Pinpoint the cell where the given text exists, returning its (X, Y) midpoint coordinate. 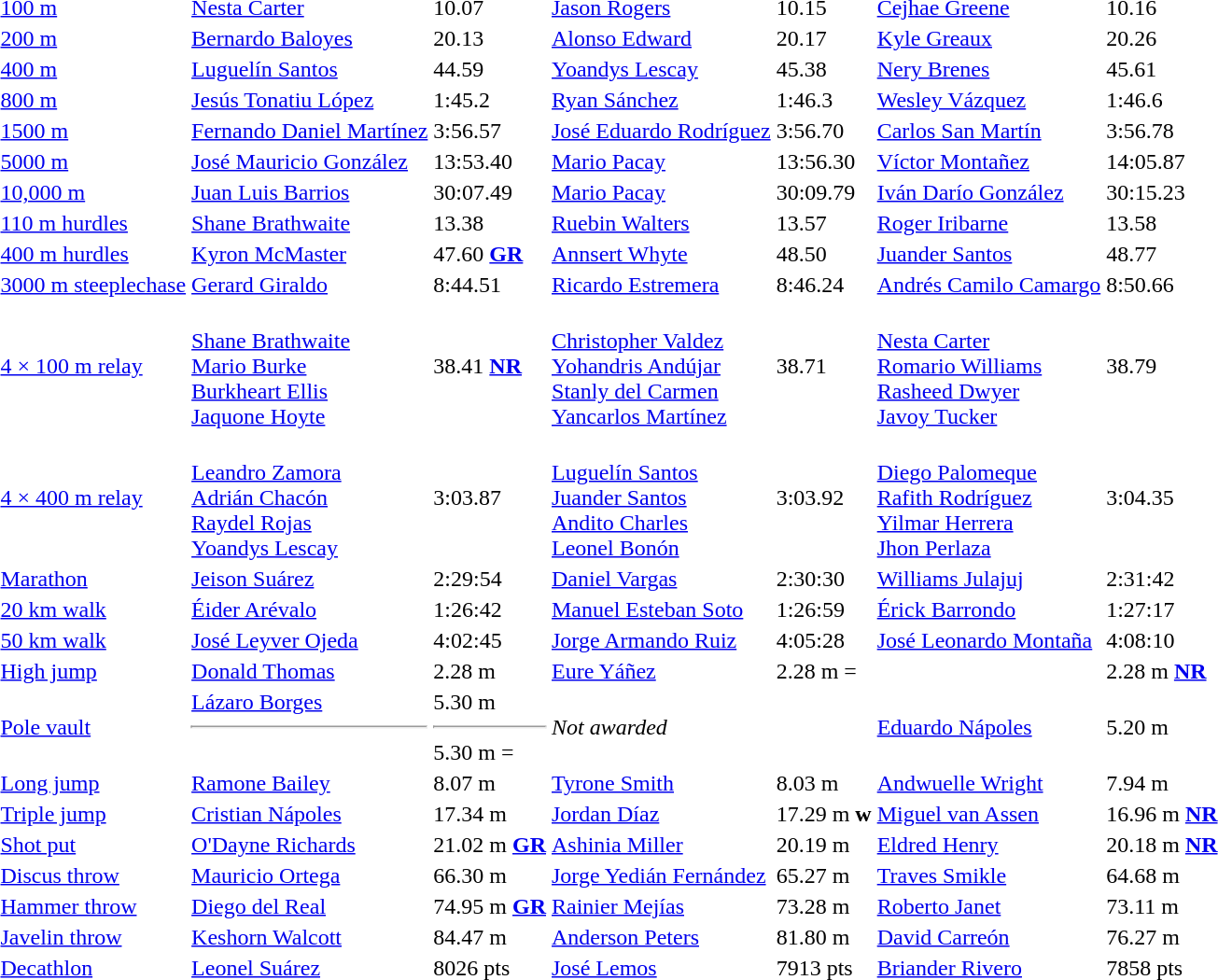
84.47 m (490, 937)
Andwuelle Wright (989, 783)
Jeison Suárez (310, 579)
Juan Luis Barrios (310, 192)
13:53.40 (490, 161)
Daniel Vargas (662, 579)
Ricardo Estremera (662, 285)
8.07 m (490, 783)
1:26:59 (823, 609)
Carlos San Martín (989, 131)
Roger Iribarne (989, 223)
20.19 m (823, 845)
Wesley Vázquez (989, 100)
Annsert Whyte (662, 254)
Iván Darío González (989, 192)
48.50 (823, 254)
José Mauricio González (310, 161)
Leandro ZamoraAdrián ChacónRaydel RojasYoandys Lescay (310, 497)
13:56.30 (823, 161)
José Eduardo Rodríguez (662, 131)
Nery Brenes (989, 69)
13.57 (823, 223)
1:46.3 (823, 100)
45.38 (823, 69)
3:03.87 (490, 497)
Anderson Peters (662, 937)
65.27 m (823, 875)
3:03.92 (823, 497)
81.80 m (823, 937)
Shane BrathwaiteMario BurkeBurkheart Ellis Jaquone Hoyte (310, 366)
21.02 m GR (490, 845)
Roberto Janet (989, 906)
Cristian Nápoles (310, 814)
Juander Santos (989, 254)
38.71 (823, 366)
Eduardo Nápoles (989, 727)
17.34 m (490, 814)
Miguel van Assen (989, 814)
Alonso Edward (662, 38)
Andrés Camilo Camargo (989, 285)
Jorge Yedián Fernández (662, 875)
Gerard Giraldo (310, 285)
Eldred Henry (989, 845)
74.95 m GR (490, 906)
Ashinia Miller (662, 845)
Manuel Esteban Soto (662, 609)
Kyle Greaux (989, 38)
Donald Thomas (310, 671)
Traves Smikle (989, 875)
1:45.2 (490, 100)
Diego del Real (310, 906)
O'Dayne Richards (310, 845)
David Carreón (989, 937)
30:09.79 (823, 192)
38.41 NR (490, 366)
Luguelín SantosJuander SantosAndito CharlesLeonel Bonón (662, 497)
17.29 m w (823, 814)
Ryan Sánchez (662, 100)
Tyrone Smith (662, 783)
8:44.51 (490, 285)
47.60 GR (490, 254)
2.28 m (490, 671)
Mauricio Ortega (310, 875)
Fernando Daniel Martínez (310, 131)
Éider Arévalo (310, 609)
3:56.70 (823, 131)
66.30 m (490, 875)
20.17 (823, 38)
Williams Julajuj (989, 579)
Nesta CarterRomario WilliamsRasheed DwyerJavoy Tucker (989, 366)
Diego PalomequeRafith RodríguezYilmar HerreraJhon Perlaza (989, 497)
Jorge Armando Ruiz (662, 640)
30:07.49 (490, 192)
2:30:30 (823, 579)
13.38 (490, 223)
2:29:54 (490, 579)
Christopher ValdezYohandris AndújarStanly del CarmenYancarlos Martínez (662, 366)
Not awarded (712, 727)
5.30 m 5.30 m = (490, 727)
73.28 m (823, 906)
Lázaro Borges (310, 727)
3:56.57 (490, 131)
José Leonardo Montaña (989, 640)
8.03 m (823, 783)
Yoandys Lescay (662, 69)
1:26:42 (490, 609)
Luguelín Santos (310, 69)
Rainier Mejías (662, 906)
20.13 (490, 38)
4:05:28 (823, 640)
44.59 (490, 69)
Shane Brathwaite (310, 223)
Ruebin Walters (662, 223)
8:46.24 (823, 285)
Eure Yáñez (662, 671)
Ramone Bailey (310, 783)
4:02:45 (490, 640)
Kyron McMaster (310, 254)
Jesús Tonatiu López (310, 100)
Bernardo Baloyes (310, 38)
2.28 m = (823, 671)
Keshorn Walcott (310, 937)
Víctor Montañez (989, 161)
Érick Barrondo (989, 609)
José Leyver Ojeda (310, 640)
Jordan Díaz (662, 814)
